Pinpoint the cell where the given text exists, returning its [X, Y] midpoint coordinate. 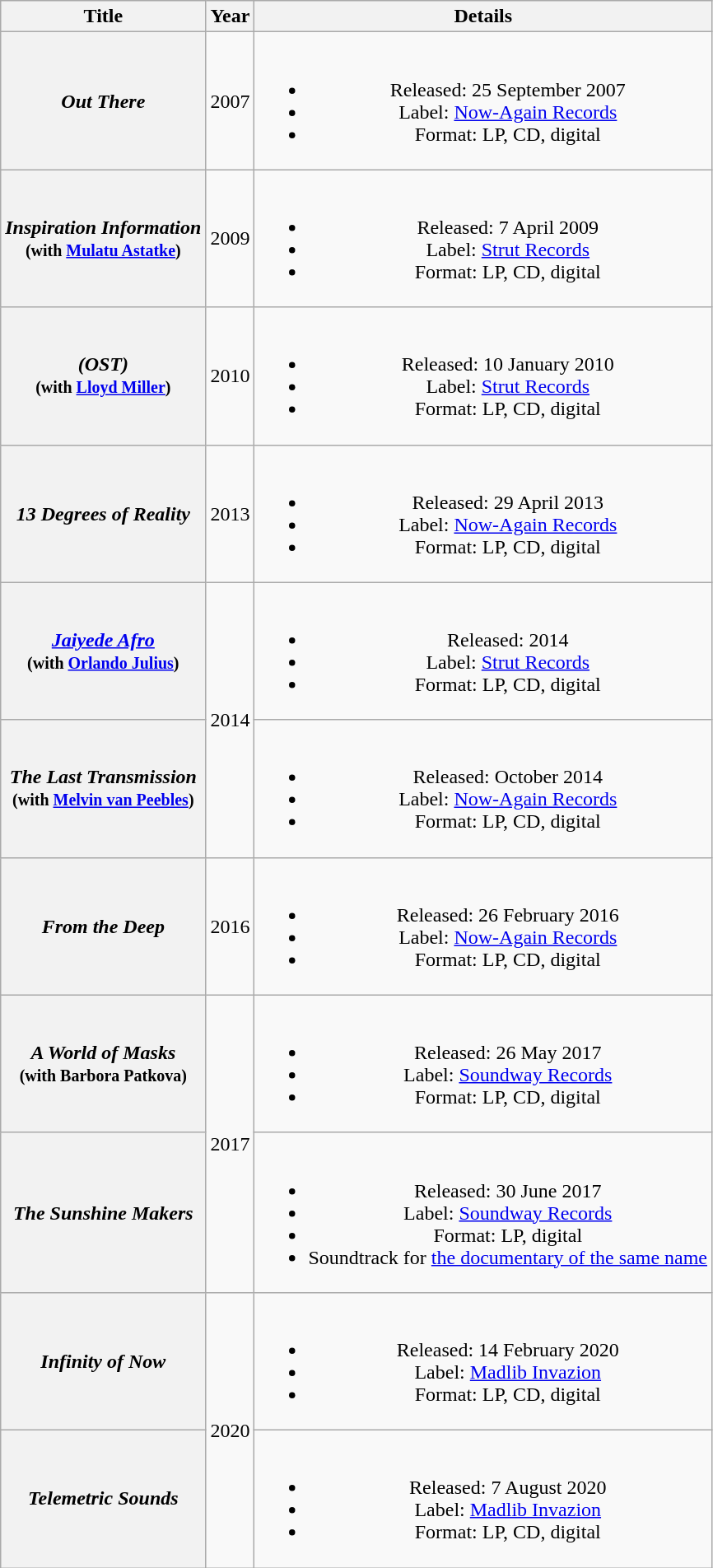
Inspiration Information(with Mulatu Astatke) [104, 239]
Infinity of Now [104, 1360]
2017 [231, 1143]
2013 [231, 514]
The Sunshine Makers [104, 1212]
Released: October 2014Label: Now-Again RecordsFormat: LP, CD, digital [483, 789]
2007 [231, 100]
Released: 7 August 2020Label: Madlib InvazionFormat: LP, CD, digital [483, 1499]
The Last Transmission(with Melvin van Peebles) [104, 789]
A World of Masks(with Barbora Patkova) [104, 1064]
Year [231, 16]
Released: 25 September 2007Label: Now-Again RecordsFormat: LP, CD, digital [483, 100]
Released: 26 May 2017Label: Soundway RecordsFormat: LP, CD, digital [483, 1064]
(OST)(with Lloyd Miller) [104, 376]
2009 [231, 239]
Details [483, 16]
Released: 14 February 2020Label: Madlib InvazionFormat: LP, CD, digital [483, 1360]
Telemetric Sounds [104, 1499]
Released: 30 June 2017Label: Soundway RecordsFormat: LP, digitalSoundtrack for the documentary of the same name [483, 1212]
2014 [231, 720]
Released: 2014Label: Strut RecordsFormat: LP, CD, digital [483, 651]
2016 [231, 926]
From the Deep [104, 926]
Released: 10 January 2010Label: Strut RecordsFormat: LP, CD, digital [483, 376]
Released: 29 April 2013Label: Now-Again RecordsFormat: LP, CD, digital [483, 514]
Jaiyede Afro(with Orlando Julius) [104, 651]
2010 [231, 376]
Title [104, 16]
2020 [231, 1430]
Released: 7 April 2009Label: Strut RecordsFormat: LP, CD, digital [483, 239]
Out There [104, 100]
Released: 26 February 2016Label: Now-Again RecordsFormat: LP, CD, digital [483, 926]
13 Degrees of Reality [104, 514]
